Pinpoint the cell where the given text exists, returning its [X, Y] midpoint coordinate. 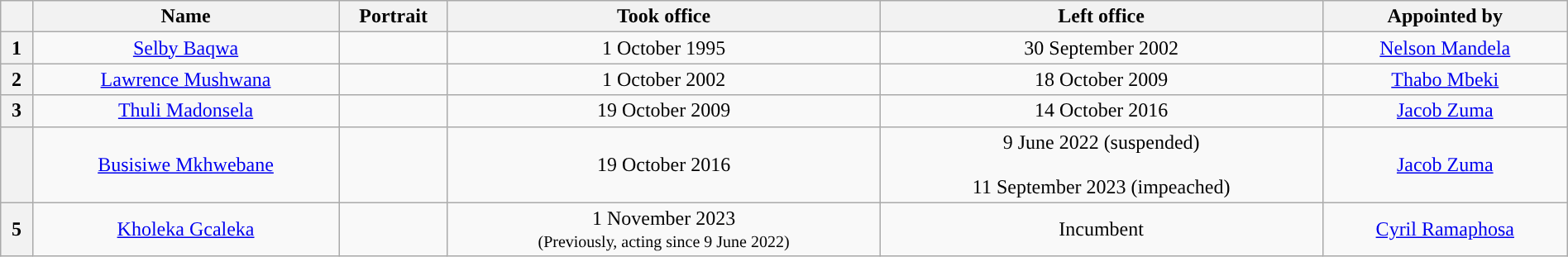
3 [17, 111]
14 October 2016 [1102, 111]
9 June 2022 (suspended)11 September 2023 (impeached) [1102, 164]
Incumbent [1102, 230]
Portrait [394, 17]
Thabo Mbeki [1445, 79]
1 October 2002 [663, 79]
Cyril Ramaphosa [1445, 230]
30 September 2002 [1102, 48]
Appointed by [1445, 17]
1 November 2023(Previously, acting since 9 June 2022) [663, 230]
Busisiwe Mkhwebane [185, 164]
1 [17, 48]
1 October 1995 [663, 48]
2 [17, 79]
Left office [1102, 17]
Nelson Mandela [1445, 48]
Lawrence Mushwana [185, 79]
Selby Baqwa [185, 48]
5 [17, 230]
Name [185, 17]
19 October 2016 [663, 164]
Took office [663, 17]
19 October 2009 [663, 111]
18 October 2009 [1102, 79]
Thuli Madonsela [185, 111]
Kholeka Gcaleka [185, 230]
